Determine the (x, y) coordinate at the center of the cell enclosing the given text.  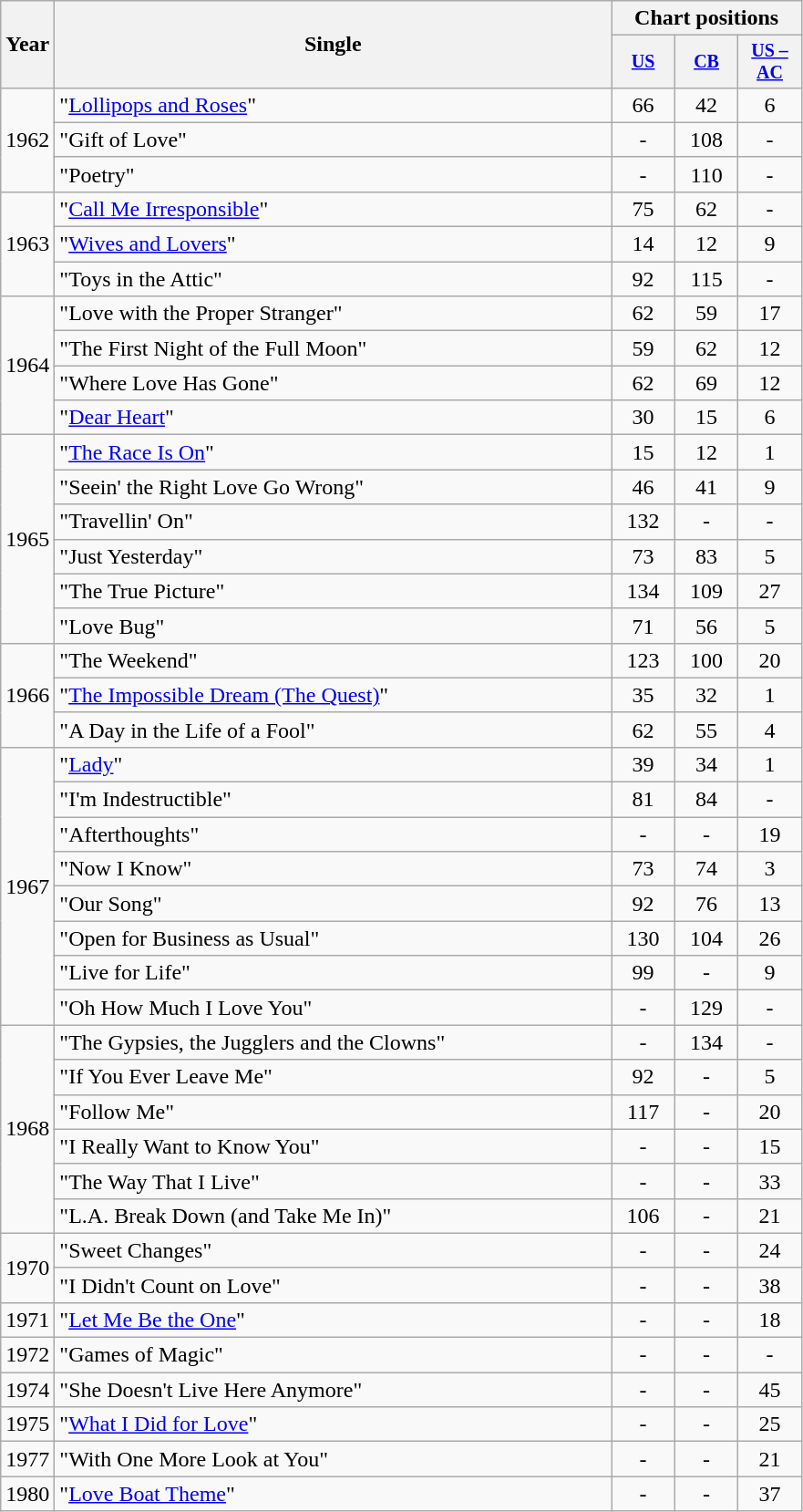
"I Really Want to Know You" (334, 1146)
33 (769, 1181)
1977 (27, 1459)
1972 (27, 1355)
"I'm Indestructible" (334, 800)
Year (27, 45)
"Follow Me" (334, 1112)
1965 (27, 539)
25 (769, 1424)
13 (769, 904)
115 (705, 279)
"The Impossible Dream (The Quest)" (334, 695)
76 (705, 904)
130 (643, 938)
35 (643, 695)
109 (705, 591)
46 (643, 487)
"Live for Life" (334, 973)
CB (705, 62)
110 (705, 174)
Chart positions (706, 18)
108 (705, 140)
30 (643, 418)
42 (705, 105)
1964 (27, 366)
"Love Boat Theme" (334, 1494)
"Sweet Changes" (334, 1250)
84 (705, 800)
27 (769, 591)
69 (705, 383)
24 (769, 1250)
"Travellin' On" (334, 522)
"The Race Is On" (334, 452)
"Our Song" (334, 904)
1962 (27, 140)
"Lollipops and Roses" (334, 105)
34 (705, 764)
1975 (27, 1424)
81 (643, 800)
"The True Picture" (334, 591)
"L.A. Break Down (and Take Me In)" (334, 1216)
66 (643, 105)
"The First Night of the Full Moon" (334, 348)
"Lady" (334, 764)
"Afterthoughts" (334, 834)
99 (643, 973)
"With One More Look at You" (334, 1459)
"What I Did for Love" (334, 1424)
17 (769, 314)
1968 (27, 1129)
"Open for Business as Usual" (334, 938)
"Love with the Proper Stranger" (334, 314)
"Now I Know" (334, 869)
37 (769, 1494)
"Call Me Irresponsible" (334, 209)
"She Doesn't Live Here Anymore" (334, 1390)
106 (643, 1216)
"Games of Magic" (334, 1355)
83 (705, 556)
1966 (27, 695)
117 (643, 1112)
45 (769, 1390)
100 (705, 660)
129 (705, 1008)
41 (705, 487)
1980 (27, 1494)
"Wives and Lovers" (334, 244)
71 (643, 626)
75 (643, 209)
39 (643, 764)
Single (334, 45)
56 (705, 626)
"I Didn't Count on Love" (334, 1285)
"The Weekend" (334, 660)
132 (643, 522)
1967 (27, 885)
123 (643, 660)
"The Way That I Live" (334, 1181)
104 (705, 938)
"A Day in the Life of a Fool" (334, 730)
"Oh How Much I Love You" (334, 1008)
26 (769, 938)
"Just Yesterday" (334, 556)
"Gift of Love" (334, 140)
38 (769, 1285)
"Where Love Has Gone" (334, 383)
"Let Me Be the One" (334, 1320)
"If You Ever Leave Me" (334, 1077)
32 (705, 695)
1974 (27, 1390)
1963 (27, 243)
3 (769, 869)
"Poetry" (334, 174)
74 (705, 869)
"Seein' the Right Love Go Wrong" (334, 487)
18 (769, 1320)
"The Gypsies, the Jugglers and the Clowns" (334, 1042)
US (643, 62)
1971 (27, 1320)
1970 (27, 1268)
"Dear Heart" (334, 418)
"Toys in the Attic" (334, 279)
19 (769, 834)
US – AC (769, 62)
4 (769, 730)
55 (705, 730)
14 (643, 244)
"Love Bug" (334, 626)
